Scan for the cell matching the given text and deliver its [x, y] coordinate at center. 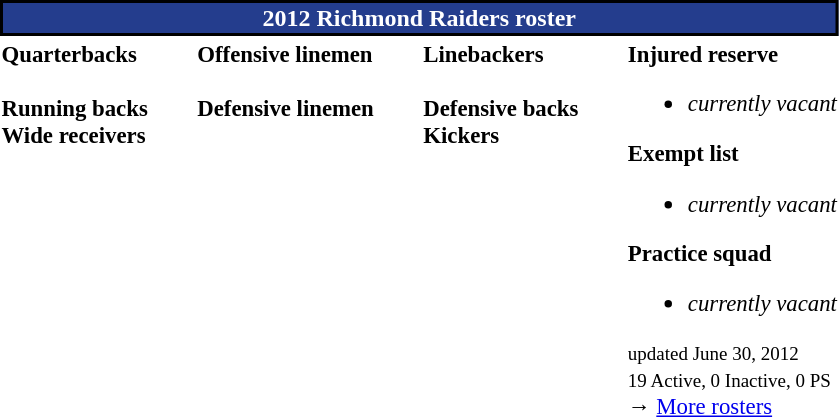
2012 Richmond Raiders roster [419, 18]
